Return the [x, y] coordinate for the center point of the cell that contains the specified text.  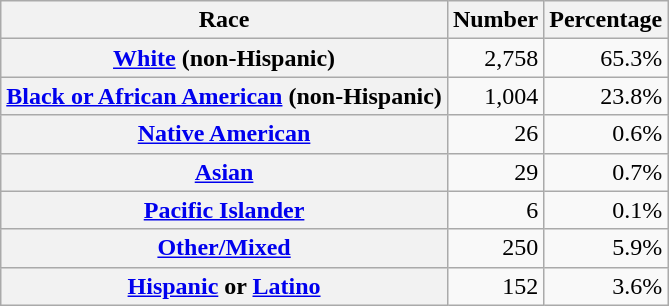
Number [495, 20]
Pacific Islander [224, 210]
0.7% [606, 172]
Other/Mixed [224, 248]
26 [495, 134]
2,758 [495, 58]
Percentage [606, 20]
Black or African American (non-Hispanic) [224, 96]
Native American [224, 134]
65.3% [606, 58]
1,004 [495, 96]
0.6% [606, 134]
White (non-Hispanic) [224, 58]
5.9% [606, 248]
Asian [224, 172]
3.6% [606, 286]
152 [495, 286]
Race [224, 20]
Hispanic or Latino [224, 286]
0.1% [606, 210]
29 [495, 172]
6 [495, 210]
250 [495, 248]
23.8% [606, 96]
